Search for the cell housing the specified text and yield its [X, Y] center coordinate. 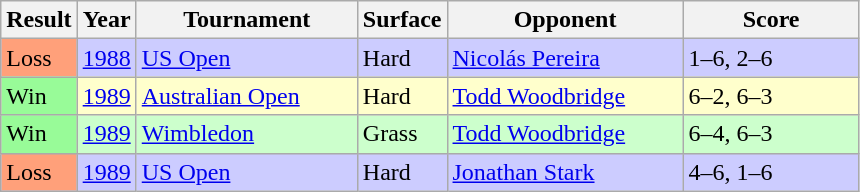
Year [106, 20]
Score [771, 20]
Surface [402, 20]
Tournament [246, 20]
Nicolás Pereira [565, 58]
Grass [402, 134]
Australian Open [246, 96]
1988 [106, 58]
6–4, 6–3 [771, 134]
4–6, 1–6 [771, 172]
Opponent [565, 20]
6–2, 6–3 [771, 96]
Jonathan Stark [565, 172]
Result [39, 20]
Wimbledon [246, 134]
1–6, 2–6 [771, 58]
